For the text-containing cell, return its midpoint in [x, y] coordinate format. 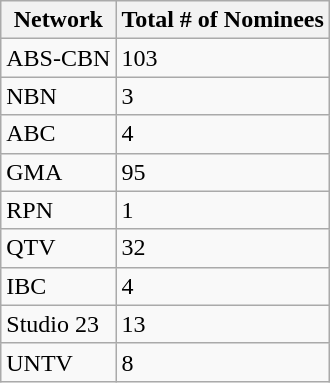
1 [223, 210]
95 [223, 172]
IBC [58, 286]
ABC [58, 134]
32 [223, 248]
UNTV [58, 362]
13 [223, 324]
QTV [58, 248]
Studio 23 [58, 324]
3 [223, 96]
Total # of Nominees [223, 20]
RPN [58, 210]
103 [223, 58]
8 [223, 362]
NBN [58, 96]
GMA [58, 172]
ABS-CBN [58, 58]
Network [58, 20]
